Return [x, y] of the center of cell containing provided text 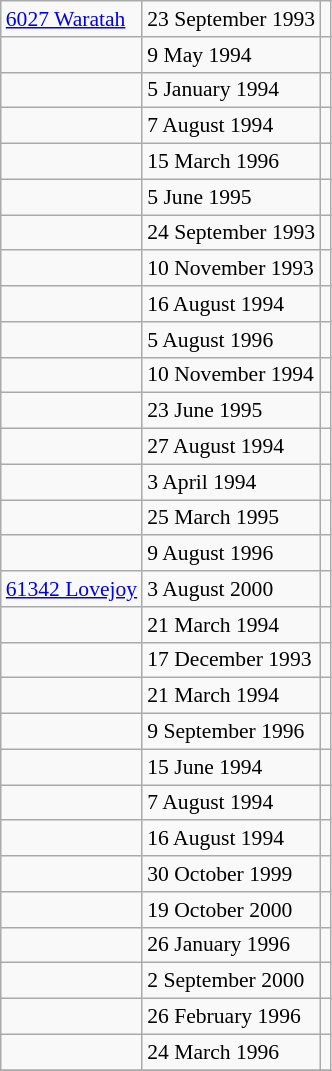
10 November 1994 [231, 375]
15 March 1996 [231, 162]
5 June 1995 [231, 197]
24 September 1993 [231, 233]
5 January 1994 [231, 90]
26 January 1996 [231, 945]
9 September 1996 [231, 732]
5 August 1996 [231, 340]
15 June 1994 [231, 767]
19 October 2000 [231, 910]
26 February 1996 [231, 1017]
6027 Waratah [72, 19]
9 May 1994 [231, 55]
17 December 1993 [231, 660]
3 April 1994 [231, 482]
24 March 1996 [231, 1052]
30 October 1999 [231, 874]
9 August 1996 [231, 554]
61342 Lovejoy [72, 589]
23 June 1995 [231, 411]
27 August 1994 [231, 447]
2 September 2000 [231, 981]
3 August 2000 [231, 589]
25 March 1995 [231, 518]
10 November 1993 [231, 269]
23 September 1993 [231, 19]
